Detect which cell encompasses the target text, then output its [x, y] center coordinate. 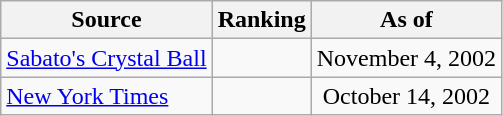
November 4, 2002 [406, 58]
New York Times [106, 96]
As of [406, 20]
October 14, 2002 [406, 96]
Sabato's Crystal Ball [106, 58]
Source [106, 20]
Ranking [262, 20]
